Determine the [x, y] coordinate at the center of the cell enclosing the given text.  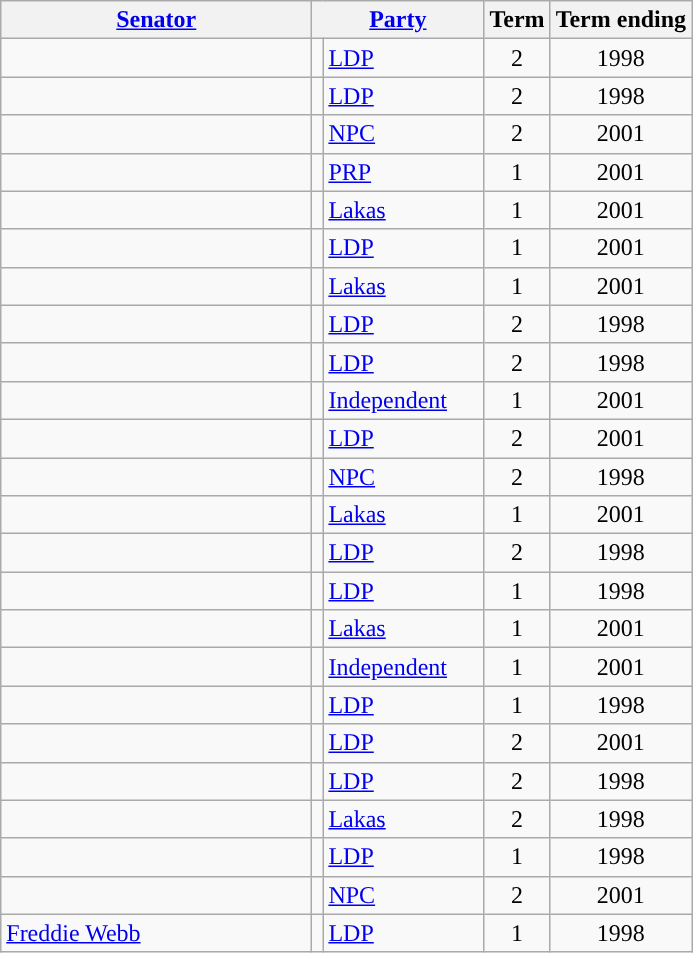
Party [398, 20]
Senator [156, 20]
Freddie Webb [156, 933]
Term [517, 20]
Term ending [621, 20]
PRP [404, 172]
